Extract the [X, Y] coordinate from the center of the cell holding the provided text.  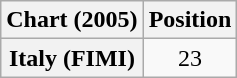
23 [190, 58]
Position [190, 20]
Chart (2005) [72, 20]
Italy (FIMI) [72, 58]
